Search for the cell housing the specified text and yield its [X, Y] center coordinate. 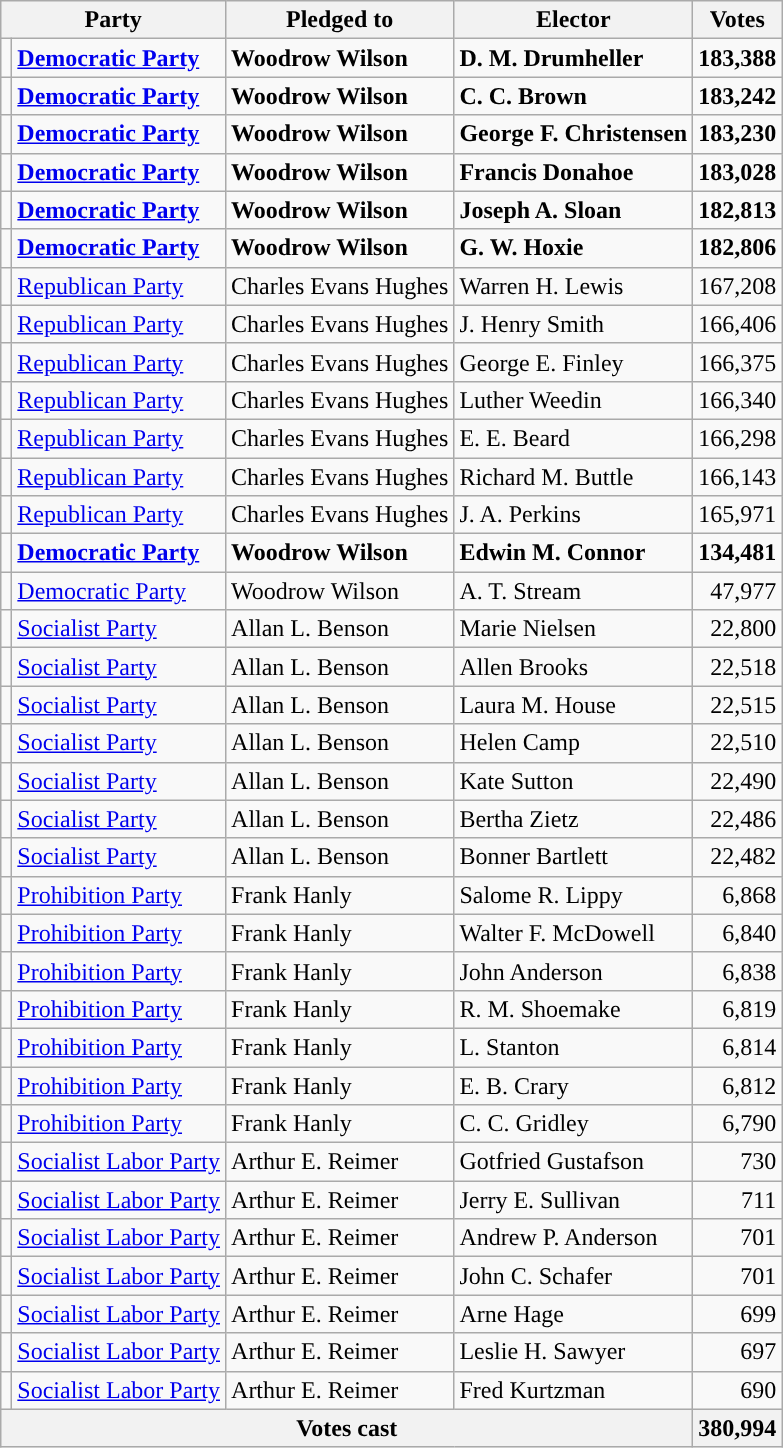
Allen Brooks [574, 667]
183,028 [738, 172]
Laura M. House [574, 705]
Francis Donahoe [574, 172]
166,340 [738, 400]
Luther Weedin [574, 400]
6,840 [738, 933]
Arne Hage [574, 1314]
183,388 [738, 58]
A. T. Stream [574, 591]
George F. Christensen [574, 134]
E. B. Crary [574, 1085]
22,800 [738, 629]
Salome R. Lippy [574, 895]
Party [114, 20]
Marie Nielsen [574, 629]
Pledged to [340, 20]
L. Stanton [574, 1047]
John C. Schafer [574, 1276]
699 [738, 1314]
John Anderson [574, 971]
J. Henry Smith [574, 324]
183,242 [738, 96]
C. C. Gridley [574, 1124]
22,486 [738, 819]
Votes [738, 20]
6,819 [738, 1009]
Leslie H. Sawyer [574, 1352]
380,994 [738, 1428]
6,812 [738, 1085]
166,143 [738, 477]
Helen Camp [574, 743]
Edwin M. Connor [574, 553]
Joseph A. Sloan [574, 210]
D. M. Drumheller [574, 58]
6,790 [738, 1124]
E. E. Beard [574, 438]
166,298 [738, 438]
690 [738, 1390]
C. C. Brown [574, 96]
22,490 [738, 781]
166,375 [738, 362]
Richard M. Buttle [574, 477]
Kate Sutton [574, 781]
Gotfried Gustafson [574, 1162]
183,230 [738, 134]
22,482 [738, 857]
Elector [574, 20]
6,868 [738, 895]
22,510 [738, 743]
182,806 [738, 248]
730 [738, 1162]
Jerry E. Sullivan [574, 1200]
182,813 [738, 210]
Fred Kurtzman [574, 1390]
Bertha Zietz [574, 819]
22,518 [738, 667]
Walter F. McDowell [574, 933]
G. W. Hoxie [574, 248]
697 [738, 1352]
134,481 [738, 553]
6,838 [738, 971]
Andrew P. Anderson [574, 1238]
Warren H. Lewis [574, 286]
165,971 [738, 515]
711 [738, 1200]
6,814 [738, 1047]
Votes cast [347, 1428]
Bonner Bartlett [574, 857]
R. M. Shoemake [574, 1009]
J. A. Perkins [574, 515]
22,515 [738, 705]
166,406 [738, 324]
167,208 [738, 286]
George E. Finley [574, 362]
47,977 [738, 591]
